From the cell containing the given text, extract its center point as [x, y] coordinate. 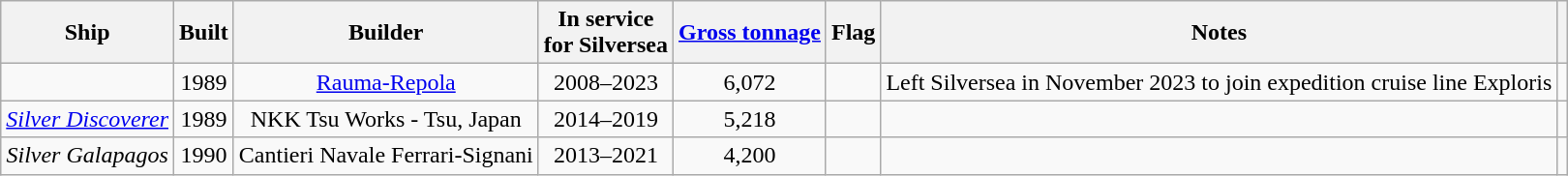
6,072 [750, 82]
In service for Silversea [606, 33]
2014–2019 [606, 119]
Flag [853, 33]
Builder [385, 33]
Silver Galapagos [87, 156]
Notes [1220, 33]
Built [204, 33]
Ship [87, 33]
Left Silversea in November 2023 to join expedition cruise line Exploris [1220, 82]
Silver Discoverer [87, 119]
Gross tonnage [750, 33]
5,218 [750, 119]
Rauma-Repola [385, 82]
NKK Tsu Works - Tsu, Japan [385, 119]
4,200 [750, 156]
1990 [204, 156]
2013–2021 [606, 156]
2008–2023 [606, 82]
Cantieri Navale Ferrari-Signani [385, 156]
